Find where the given text appears and provide that cell's center as [x, y] coordinate. 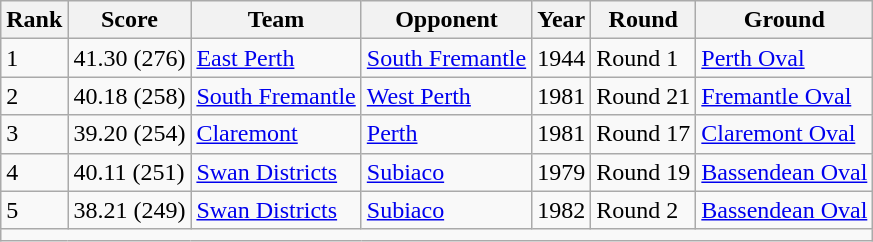
Round 1 [644, 58]
East Perth [276, 58]
1982 [562, 210]
4 [34, 172]
40.18 (258) [130, 96]
Team [276, 20]
38.21 (249) [130, 210]
Round 21 [644, 96]
Opponent [446, 20]
Perth Oval [784, 58]
1979 [562, 172]
40.11 (251) [130, 172]
5 [34, 210]
West Perth [446, 96]
Rank [34, 20]
1 [34, 58]
2 [34, 96]
3 [34, 134]
Round 2 [644, 210]
Round 17 [644, 134]
41.30 (276) [130, 58]
Fremantle Oval [784, 96]
Round 19 [644, 172]
Claremont [276, 134]
Score [130, 20]
Ground [784, 20]
Year [562, 20]
39.20 (254) [130, 134]
Perth [446, 134]
Round [644, 20]
Claremont Oval [784, 134]
1944 [562, 58]
